Find where the given text appears and provide that cell's center as [x, y] coordinate. 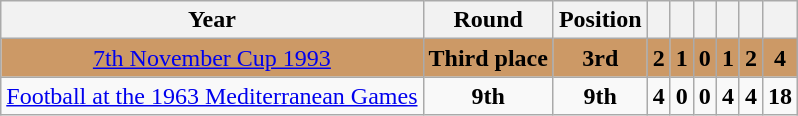
18 [780, 96]
Round [488, 20]
7th November Cup 1993 [212, 58]
3rd [600, 58]
Year [212, 20]
Position [600, 20]
Third place [488, 58]
Football at the 1963 Mediterranean Games [212, 96]
